Identify which cell holds the provided text, then report its (x, y) central coordinate. 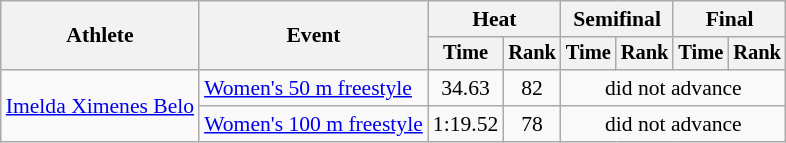
82 (532, 88)
Women's 50 m freestyle (314, 88)
Event (314, 36)
Women's 100 m freestyle (314, 124)
78 (532, 124)
1:19.52 (466, 124)
Heat (494, 19)
Semifinal (617, 19)
Final (729, 19)
Athlete (100, 36)
Imelda Ximenes Belo (100, 106)
34.63 (466, 88)
